Locate the cell with the specified text and output its [X, Y] center coordinate. 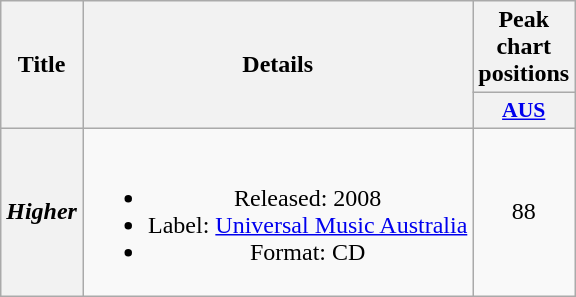
AUS [524, 111]
Released: 2008Label: Universal Music AustraliaFormat: CD [277, 212]
88 [524, 212]
Title [42, 65]
Details [277, 65]
Peak chart positions [524, 47]
Higher [42, 212]
